Extract the [x, y] coordinate from the center of the cell holding the provided text.  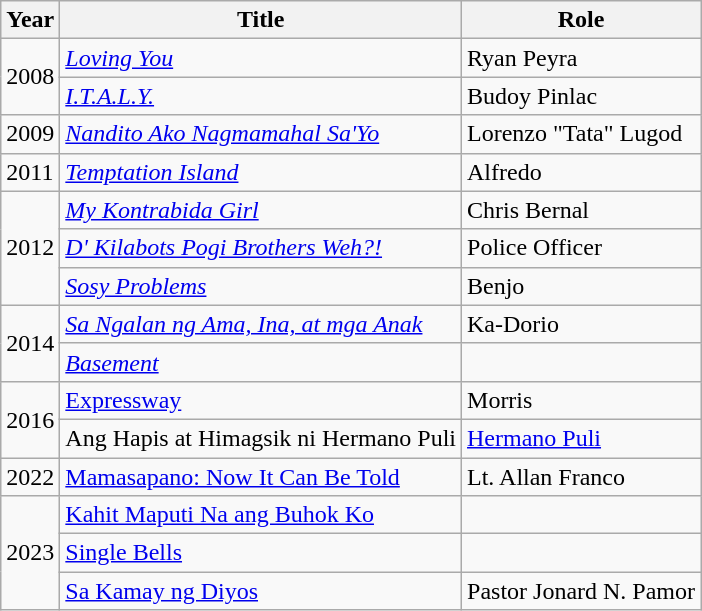
2016 [30, 419]
Budoy Pinlac [582, 96]
Nandito Ako Nagmamahal Sa'Yo [261, 134]
Lt. Allan Franco [582, 477]
2011 [30, 172]
2023 [30, 553]
Basement [261, 362]
I.T.A.L.Y. [261, 96]
Morris [582, 400]
Hermano Puli [582, 438]
Mamasapano: Now It Can Be Told [261, 477]
Sa Kamay ng Diyos [261, 591]
Alfredo [582, 172]
2022 [30, 477]
2014 [30, 343]
Expressway [261, 400]
My Kontrabida Girl [261, 210]
D' Kilabots Pogi Brothers Weh?! [261, 248]
Benjo [582, 286]
Single Bells [261, 553]
Ryan Peyra [582, 58]
Lorenzo "Tata" Lugod [582, 134]
Year [30, 20]
Kahit Maputi Na ang Buhok Ko [261, 515]
Ka-Dorio [582, 324]
Temptation Island [261, 172]
2012 [30, 248]
Ang Hapis at Himagsik ni Hermano Puli [261, 438]
2009 [30, 134]
Chris Bernal [582, 210]
Title [261, 20]
Sa Ngalan ng Ama, Ina, at mga Anak [261, 324]
2008 [30, 77]
Role [582, 20]
Loving You [261, 58]
Sosy Problems [261, 286]
Police Officer [582, 248]
Pastor Jonard N. Pamor [582, 591]
